Identify which cell holds the provided text, then report its [x, y] central coordinate. 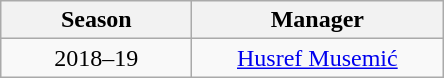
Season [96, 20]
Manager [318, 20]
Husref Musemić [318, 58]
2018–19 [96, 58]
